Scan for the cell matching the given text and deliver its (x, y) coordinate at center. 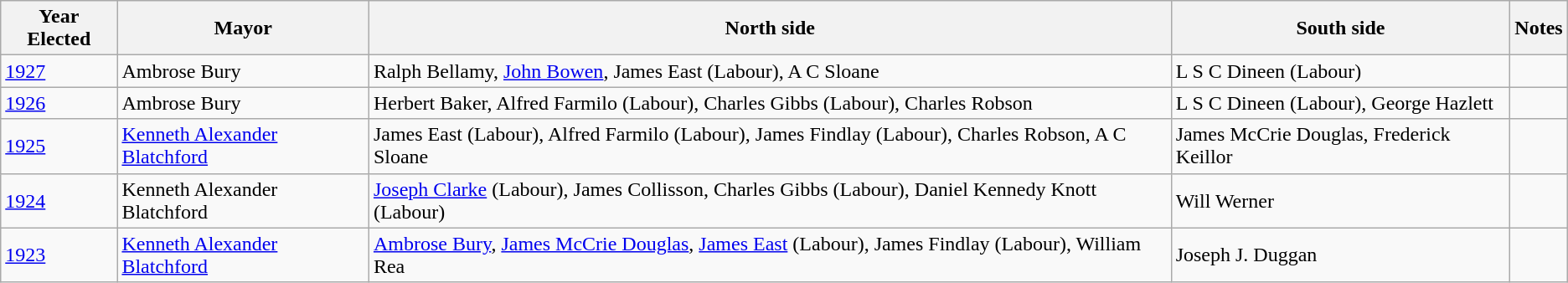
1926 (59, 103)
North side (770, 28)
James East (Labour), Alfred Farmilo (Labour), James Findlay (Labour), Charles Robson, A C Sloane (770, 146)
Year Elected (59, 28)
1925 (59, 146)
Mayor (243, 28)
Will Werner (1340, 201)
L S C Dineen (Labour), George Hazlett (1340, 103)
Ralph Bellamy, John Bowen, James East (Labour), A C Sloane (770, 71)
1927 (59, 71)
L S C Dineen (Labour) (1340, 71)
Joseph J. Duggan (1340, 255)
Herbert Baker, Alfred Farmilo (Labour), Charles Gibbs (Labour), Charles Robson (770, 103)
1924 (59, 201)
Notes (1539, 28)
South side (1340, 28)
Joseph Clarke (Labour), James Collisson, Charles Gibbs (Labour), Daniel Kennedy Knott (Labour) (770, 201)
James McCrie Douglas, Frederick Keillor (1340, 146)
Ambrose Bury, James McCrie Douglas, James East (Labour), James Findlay (Labour), William Rea (770, 255)
1923 (59, 255)
